Pinpoint the cell where the given text exists, returning its [X, Y] midpoint coordinate. 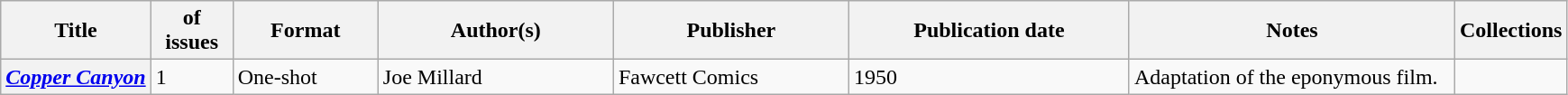
Notes [1291, 31]
of issues [191, 31]
1950 [988, 77]
Joe Millard [496, 77]
Adaptation of the eponymous film. [1291, 77]
Fawcett Comics [730, 77]
Collections [1511, 31]
Title [76, 31]
Publisher [730, 31]
One-shot [305, 77]
Copper Canyon [76, 77]
1 [191, 77]
Format [305, 31]
Publication date [988, 31]
Author(s) [496, 31]
